Capture the cell that displays the provided text and extract its [X, Y] central coordinate. 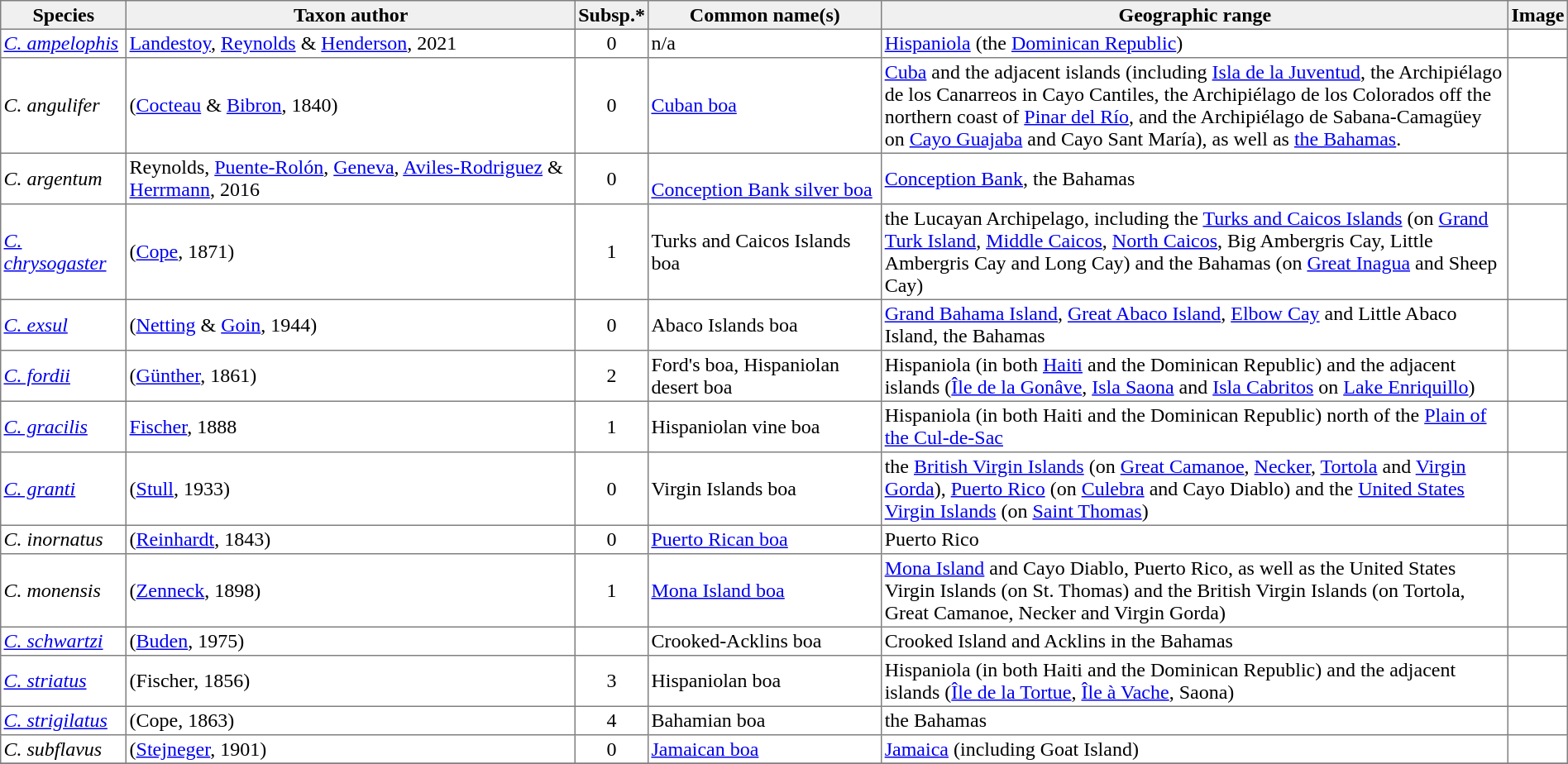
C. ampelophis [64, 43]
Landestoy, Reynolds & Henderson, 2021 [351, 43]
(Stejneger, 1901) [351, 749]
(Buden, 1975) [351, 641]
Crooked-Acklins boa [765, 641]
C. subflavus [64, 749]
(Netting & Goin, 1944) [351, 325]
(Cope, 1871) [351, 252]
Bahamian boa [765, 720]
Species [64, 15]
(Stull, 1933) [351, 489]
Jamaica (including Goat Island) [1195, 749]
C. argentum [64, 179]
Abaco Islands boa [765, 325]
Hispaniola (in both Haiti and the Dominican Republic) and the adjacent islands (Île de la Gonâve, Isla Saona and Isla Cabritos on Lake Enriquillo) [1195, 376]
Puerto Rico [1195, 539]
C. fordii [64, 376]
C. inornatus [64, 539]
(Fischer, 1856) [351, 681]
Reynolds, Puente-Rolón, Geneva, Aviles-Rodriguez & Herrmann, 2016 [351, 179]
C. striatus [64, 681]
(Cocteau & Bibron, 1840) [351, 106]
C. angulifer [64, 106]
C. granti [64, 489]
Fischer, 1888 [351, 427]
Hispaniola (in both Haiti and the Dominican Republic) and the adjacent islands (Île de la Tortue, Île à Vache, Saona) [1195, 681]
Geographic range [1195, 15]
Ford's boa, Hispaniolan desert boa [765, 376]
3 [611, 681]
Hispaniolan vine boa [765, 427]
Crooked Island and Acklins in the Bahamas [1195, 641]
Conception Bank silver boa [765, 179]
C. schwartzi [64, 641]
Virgin Islands boa [765, 489]
(Günther, 1861) [351, 376]
Hispaniolan boa [765, 681]
Conception Bank, the Bahamas [1195, 179]
Subsp.* [611, 15]
Puerto Rican boa [765, 539]
Taxon author [351, 15]
2 [611, 376]
Image [1538, 15]
Hispaniola (the Dominican Republic) [1195, 43]
the Bahamas [1195, 720]
n/a [765, 43]
C. monensis [64, 590]
Hispaniola (in both Haiti and the Dominican Republic) north of the Plain of the Cul-de-Sac [1195, 427]
(Reinhardt, 1843) [351, 539]
(Cope, 1863) [351, 720]
C. exsul [64, 325]
Grand Bahama Island, Great Abaco Island, Elbow Cay and Little Abaco Island, the Bahamas [1195, 325]
Mona Island boa [765, 590]
(Zenneck, 1898) [351, 590]
Turks and Caicos Islands boa [765, 252]
Cuban boa [765, 106]
C. strigilatus [64, 720]
C. gracilis [64, 427]
Jamaican boa [765, 749]
Common name(s) [765, 15]
4 [611, 720]
C. chrysogaster [64, 252]
